Return (X, Y) of the center of cell containing provided text 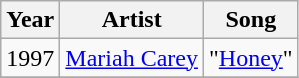
Year (30, 20)
Mariah Carey (132, 58)
"Honey" (250, 58)
1997 (30, 58)
Song (250, 20)
Artist (132, 20)
